Locate the cell with the specified text and output its (X, Y) center coordinate. 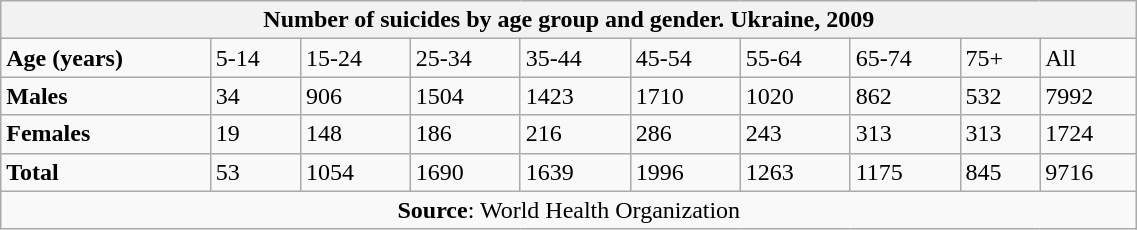
55-64 (795, 58)
Age (years) (106, 58)
1996 (685, 172)
75+ (1000, 58)
1423 (575, 96)
15-24 (355, 58)
906 (355, 96)
1724 (1088, 134)
1710 (685, 96)
9716 (1088, 172)
34 (255, 96)
25-34 (465, 58)
Source: World Health Organization (569, 210)
Number of suicides by age group and gender. Ukraine, 2009 (569, 20)
All (1088, 58)
19 (255, 134)
35-44 (575, 58)
1690 (465, 172)
1175 (905, 172)
862 (905, 96)
1054 (355, 172)
45-54 (685, 58)
1504 (465, 96)
7992 (1088, 96)
286 (685, 134)
Females (106, 134)
845 (1000, 172)
186 (465, 134)
1020 (795, 96)
1263 (795, 172)
243 (795, 134)
5-14 (255, 58)
65-74 (905, 58)
216 (575, 134)
Males (106, 96)
53 (255, 172)
148 (355, 134)
1639 (575, 172)
Total (106, 172)
532 (1000, 96)
